Return the [X, Y] coordinate for the center point of the cell that contains the specified text.  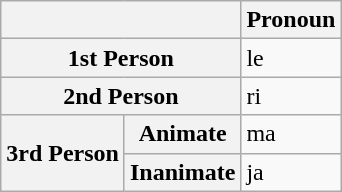
Inanimate [182, 172]
ja [291, 172]
le [291, 58]
3rd Person [63, 153]
ri [291, 96]
Pronoun [291, 20]
Animate [182, 134]
1st Person [121, 58]
ma [291, 134]
2nd Person [121, 96]
